Pinpoint the cell where the given text exists, returning its (x, y) midpoint coordinate. 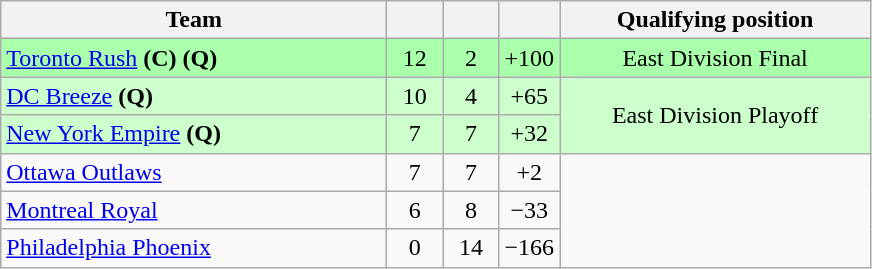
0 (415, 248)
8 (471, 210)
+65 (530, 96)
2 (471, 58)
−33 (530, 210)
Philadelphia Phoenix (194, 248)
Team (194, 20)
Toronto Rush (C) (Q) (194, 58)
+32 (530, 134)
10 (415, 96)
Montreal Royal (194, 210)
East Division Playoff (716, 115)
Qualifying position (716, 20)
East Division Final (716, 58)
14 (471, 248)
−166 (530, 248)
6 (415, 210)
+2 (530, 172)
+100 (530, 58)
DC Breeze (Q) (194, 96)
12 (415, 58)
4 (471, 96)
New York Empire (Q) (194, 134)
Ottawa Outlaws (194, 172)
